From the cell containing the given text, extract its center point as (X, Y) coordinate. 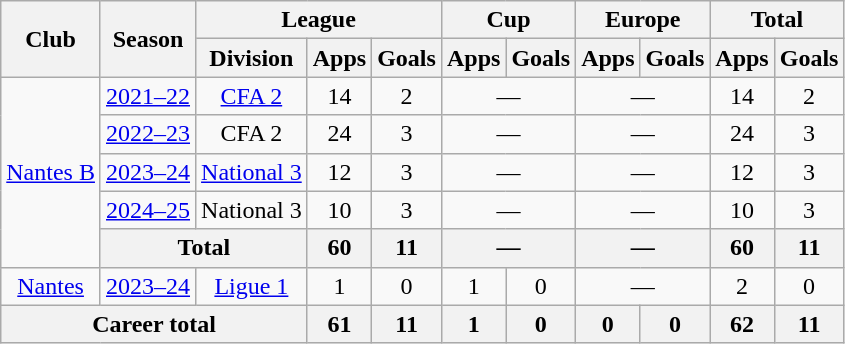
2022–23 (148, 134)
Nantes (51, 286)
62 (742, 324)
Club (51, 39)
Nantes B (51, 172)
Season (148, 39)
League (319, 20)
Division (252, 58)
Europe (643, 20)
Career total (154, 324)
2024–25 (148, 210)
Ligue 1 (252, 286)
2021–22 (148, 96)
Cup (508, 20)
61 (339, 324)
